Search for the cell housing the specified text and yield its (x, y) center coordinate. 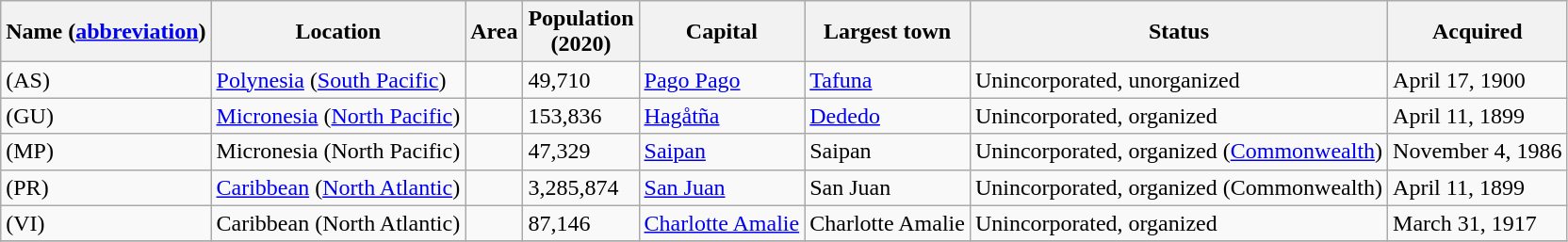
3,285,874 (580, 187)
Population (2020) (580, 32)
Dededo (888, 116)
Largest town (888, 32)
Unincorporated, unorganized (1178, 80)
49,710 (580, 80)
(VI) (106, 223)
November 4, 1986 (1478, 152)
Area (494, 32)
(GU) (106, 116)
Location (338, 32)
(PR) (106, 187)
Hagåtña (722, 116)
Capital (722, 32)
April 17, 1900 (1478, 80)
(MP) (106, 152)
153,836 (580, 116)
Acquired (1478, 32)
March 31, 1917 (1478, 223)
Name (abbreviation) (106, 32)
(AS) (106, 80)
Status (1178, 32)
Tafuna (888, 80)
47,329 (580, 152)
Polynesia (South Pacific) (338, 80)
87,146 (580, 223)
Pago Pago (722, 80)
